Search for the cell housing the specified text and yield its [X, Y] center coordinate. 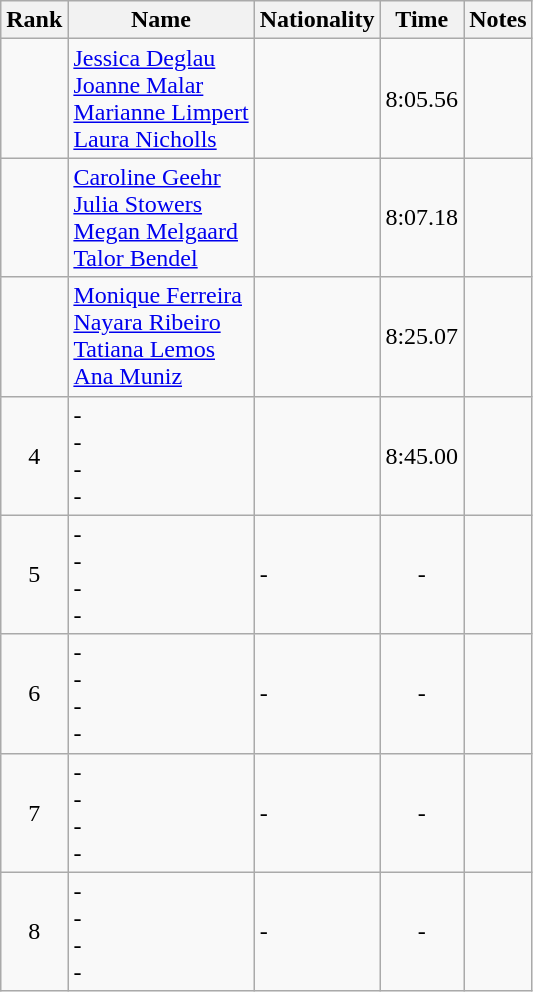
Rank [34, 20]
Monique Ferreira Nayara Ribeiro Tatiana Lemos Ana Muniz [161, 336]
8:05.56 [422, 98]
Caroline Geehr Julia Stowers Megan Melgaard Talor Bendel [161, 218]
4 [34, 456]
Notes [498, 20]
8 [34, 932]
Jessica Deglau Joanne Malar Marianne Limpert Laura Nicholls [161, 98]
7 [34, 812]
8:45.00 [422, 456]
5 [34, 574]
6 [34, 694]
Time [422, 20]
Nationality [317, 20]
Name [161, 20]
8:25.07 [422, 336]
8:07.18 [422, 218]
